From the cell containing the given text, extract its center point as [x, y] coordinate. 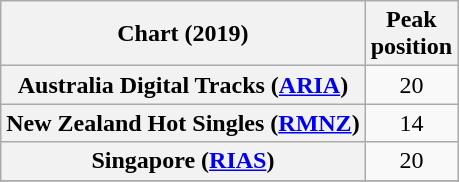
Australia Digital Tracks (ARIA) [183, 85]
Chart (2019) [183, 34]
Peakposition [411, 34]
New Zealand Hot Singles (RMNZ) [183, 123]
14 [411, 123]
Singapore (RIAS) [183, 161]
